Return the [X, Y] coordinate for the center point of the cell that contains the specified text.  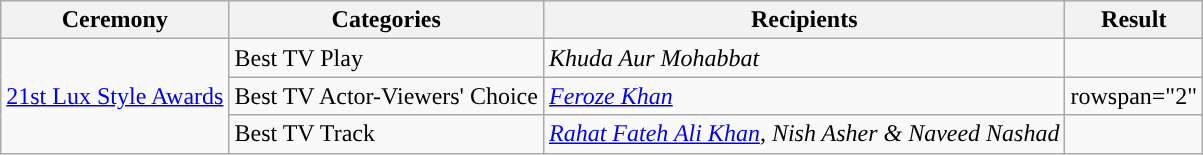
Best TV Track [386, 134]
Best TV Play [386, 58]
21st Lux Style Awards [115, 96]
rowspan="2" [1134, 96]
Best TV Actor-Viewers' Choice [386, 96]
Rahat Fateh Ali Khan, Nish Asher & Naveed Nashad [804, 134]
Khuda Aur Mohabbat [804, 58]
Categories [386, 20]
Ceremony [115, 20]
Recipients [804, 20]
Result [1134, 20]
Feroze Khan [804, 96]
